Determine the (x, y) coordinate at the center of the cell enclosing the given text.  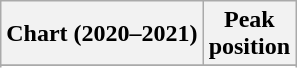
Peakposition (249, 34)
Chart (2020–2021) (102, 34)
